From the cell containing the given text, extract its center point as (X, Y) coordinate. 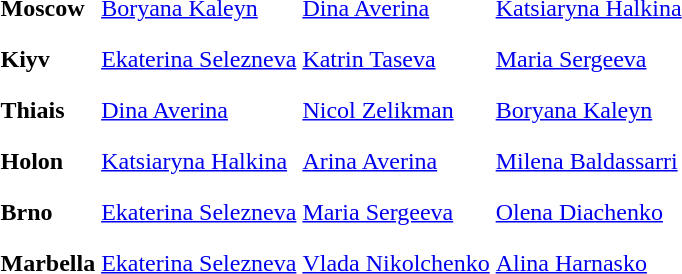
Nicol Zelikman (396, 110)
Katsiaryna Halkina (199, 161)
Maria Sergeeva (396, 212)
Arina Averina (396, 161)
Dina Averina (199, 110)
Katrin Taseva (396, 59)
